From the cell containing the given text, extract its center point as (x, y) coordinate. 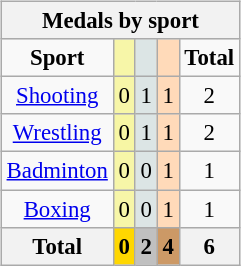
Sport (57, 58)
Shooting (57, 96)
Wrestling (57, 133)
6 (209, 246)
Medals by sport (120, 21)
4 (168, 246)
Boxing (57, 209)
Badminton (57, 171)
